Return the [X, Y] coordinate for the center point of the cell that contains the specified text.  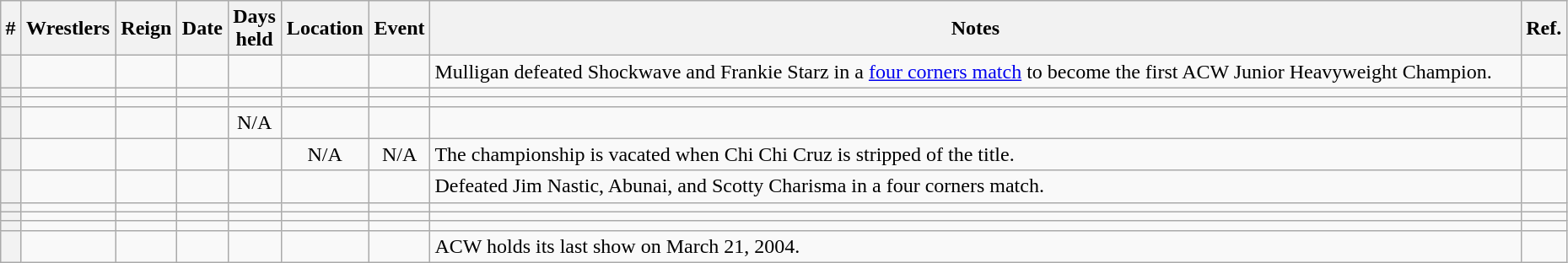
Event [400, 29]
Daysheld [255, 29]
ACW holds its last show on March 21, 2004. [975, 246]
# [11, 29]
Notes [975, 29]
Location [325, 29]
Defeated Jim Nastic, Abunai, and Scotty Charisma in a four corners match. [975, 186]
Reign [147, 29]
Ref. [1544, 29]
Mulligan defeated Shockwave and Frankie Starz in a four corners match to become the first ACW Junior Heavyweight Champion. [975, 72]
Date [202, 29]
The championship is vacated when Chi Chi Cruz is stripped of the title. [975, 154]
Wrestlers [67, 29]
